Pinpoint the cell where the given text exists, returning its (X, Y) midpoint coordinate. 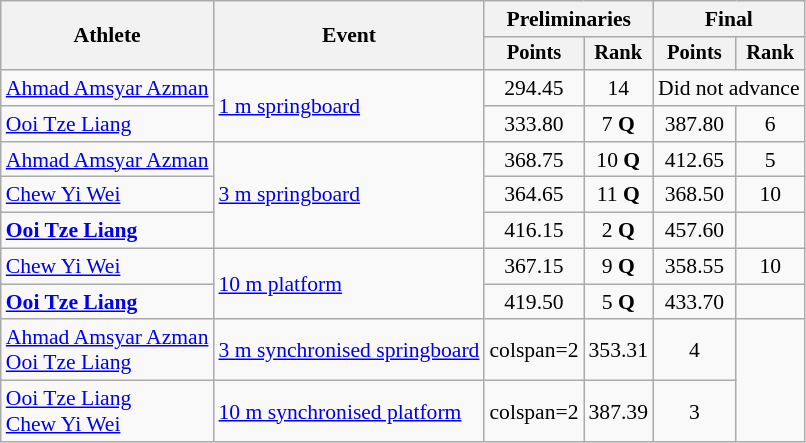
Ahmad Amsyar AzmanOoi Tze Liang (108, 350)
9 Q (618, 267)
358.55 (694, 267)
10 m synchronised platform (350, 412)
Athlete (108, 36)
412.65 (694, 160)
Ooi Tze LiangChew Yi Wei (108, 412)
Did not advance (729, 88)
3 m synchronised springboard (350, 350)
5 Q (618, 302)
457.60 (694, 231)
364.65 (534, 195)
367.15 (534, 267)
2 Q (618, 231)
6 (770, 124)
7 Q (618, 124)
387.39 (618, 412)
4 (694, 350)
10 Q (618, 160)
368.75 (534, 160)
353.31 (618, 350)
Event (350, 36)
1 m springboard (350, 106)
3 (694, 412)
Preliminaries (568, 19)
433.70 (694, 302)
3 m springboard (350, 196)
419.50 (534, 302)
387.80 (694, 124)
14 (618, 88)
368.50 (694, 195)
294.45 (534, 88)
11 Q (618, 195)
10 m platform (350, 284)
5 (770, 160)
416.15 (534, 231)
Final (729, 19)
333.80 (534, 124)
